Determine the (X, Y) coordinate at the center of the cell enclosing the given text.  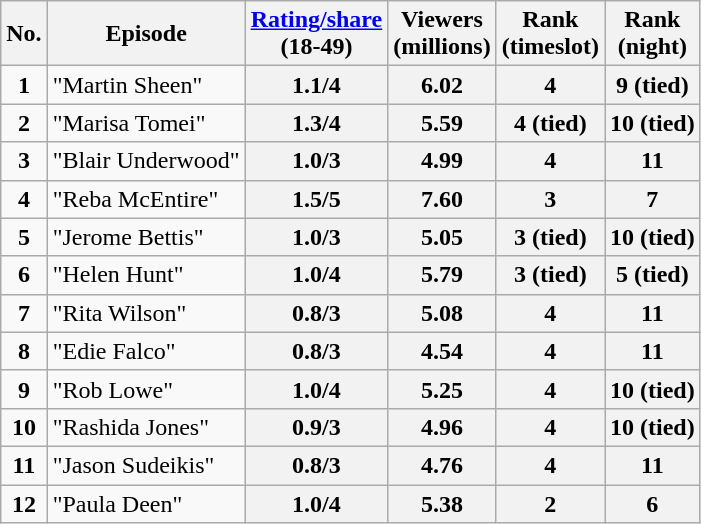
Viewers(millions) (442, 34)
"Jerome Bettis" (146, 237)
6.02 (442, 85)
"Paula Deen" (146, 503)
1 (24, 85)
"Edie Falco" (146, 351)
No. (24, 34)
9 (tied) (652, 85)
5.05 (442, 237)
Episode (146, 34)
1.3/4 (316, 123)
4 (tied) (550, 123)
5.08 (442, 313)
"Marisa Tomei" (146, 123)
"Blair Underwood" (146, 161)
1.5/5 (316, 199)
4.99 (442, 161)
"Reba McEntire" (146, 199)
Rank(timeslot) (550, 34)
9 (24, 389)
5.25 (442, 389)
5 (tied) (652, 275)
Rank(night) (652, 34)
12 (24, 503)
5.59 (442, 123)
5.38 (442, 503)
0.9/3 (316, 427)
5.79 (442, 275)
Rating/share(18-49) (316, 34)
7.60 (442, 199)
5 (24, 237)
1.1/4 (316, 85)
4.76 (442, 465)
4.54 (442, 351)
"Jason Sudeikis" (146, 465)
"Helen Hunt" (146, 275)
10 (24, 427)
"Rob Lowe" (146, 389)
"Martin Sheen" (146, 85)
"Rashida Jones" (146, 427)
4.96 (442, 427)
"Rita Wilson" (146, 313)
8 (24, 351)
